For the text-containing cell, return its midpoint in (x, y) coordinate format. 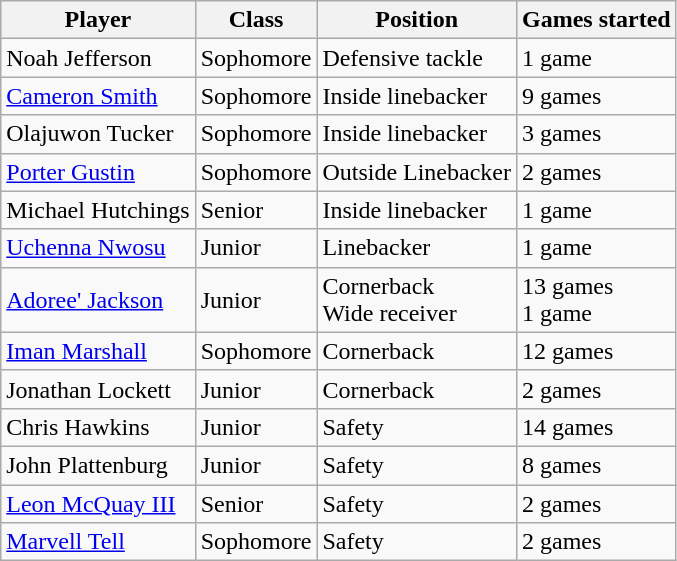
Outside Linebacker (417, 172)
Games started (597, 20)
Cameron Smith (98, 96)
14 games (597, 427)
Marvell Tell (98, 542)
Olajuwon Tucker (98, 134)
John Plattenburg (98, 465)
Defensive tackle (417, 58)
Uchenna Nwosu (98, 248)
Class (256, 20)
Adoree' Jackson (98, 300)
Porter Gustin (98, 172)
Jonathan Lockett (98, 389)
8 games (597, 465)
Iman Marshall (98, 351)
3 games (597, 134)
Leon McQuay III (98, 503)
Position (417, 20)
13 games 1 game (597, 300)
9 games (597, 96)
Noah Jefferson (98, 58)
Linebacker (417, 248)
12 games (597, 351)
Michael Hutchings (98, 210)
Cornerback Wide receiver (417, 300)
Player (98, 20)
Chris Hawkins (98, 427)
